Provide the (X, Y) coordinate of the cell's center where the given text is located.  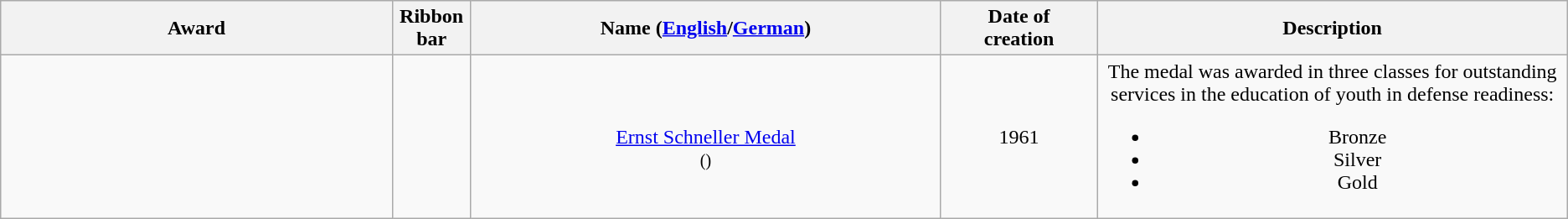
Award (197, 29)
Ribbonbar (431, 29)
The medal was awarded in three classes for outstanding services in the education of youth in defense readiness:BronzeSilverGold (1332, 137)
Name (English/German) (705, 29)
Ernst Schneller Medal() (705, 137)
Date ofcreation (1019, 29)
Description (1332, 29)
1961 (1019, 137)
